Capture the cell that displays the provided text and extract its [X, Y] central coordinate. 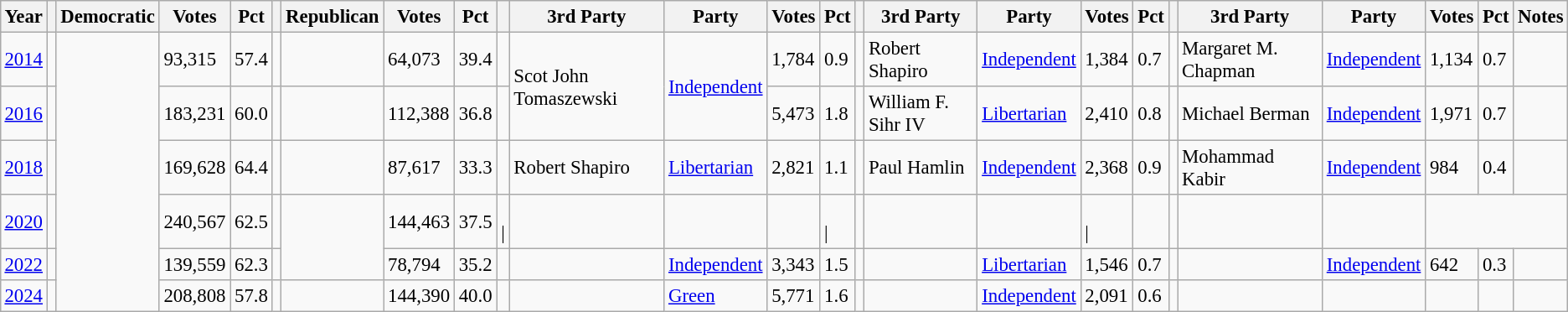
Republican [333, 17]
60.0 [251, 114]
87,617 [419, 168]
62.3 [251, 265]
1.1 [838, 168]
33.3 [475, 168]
1,971 [1452, 114]
5,771 [794, 296]
0.4 [1496, 168]
William F. Sihr IV [921, 114]
Democratic [107, 17]
Margaret M. Chapman [1250, 59]
36.8 [475, 114]
1.5 [838, 265]
35.2 [475, 265]
169,628 [194, 168]
3,343 [794, 265]
Notes [1541, 17]
2,091 [1107, 296]
2016 [23, 114]
2018 [23, 168]
40.0 [475, 296]
2020 [23, 221]
78,794 [419, 265]
2,368 [1107, 168]
57.8 [251, 296]
Green [715, 296]
144,390 [419, 296]
37.5 [475, 221]
1.8 [838, 114]
183,231 [194, 114]
1,546 [1107, 265]
984 [1452, 168]
64.4 [251, 168]
1,134 [1452, 59]
Scot John Tomaszewski [586, 86]
Year [23, 17]
144,463 [419, 221]
2,410 [1107, 114]
2,821 [794, 168]
93,315 [194, 59]
57.4 [251, 59]
139,559 [194, 265]
Michael Berman [1250, 114]
1.6 [838, 296]
0.3 [1496, 265]
1,784 [794, 59]
2022 [23, 265]
208,808 [194, 296]
39.4 [475, 59]
642 [1452, 265]
64,073 [419, 59]
62.5 [251, 221]
0.8 [1151, 114]
2024 [23, 296]
Paul Hamlin [921, 168]
5,473 [794, 114]
Mohammad Kabir [1250, 168]
1,384 [1107, 59]
0.6 [1151, 296]
112,388 [419, 114]
2014 [23, 59]
240,567 [194, 221]
